Extract the [X, Y] coordinate from the center of the cell holding the provided text.  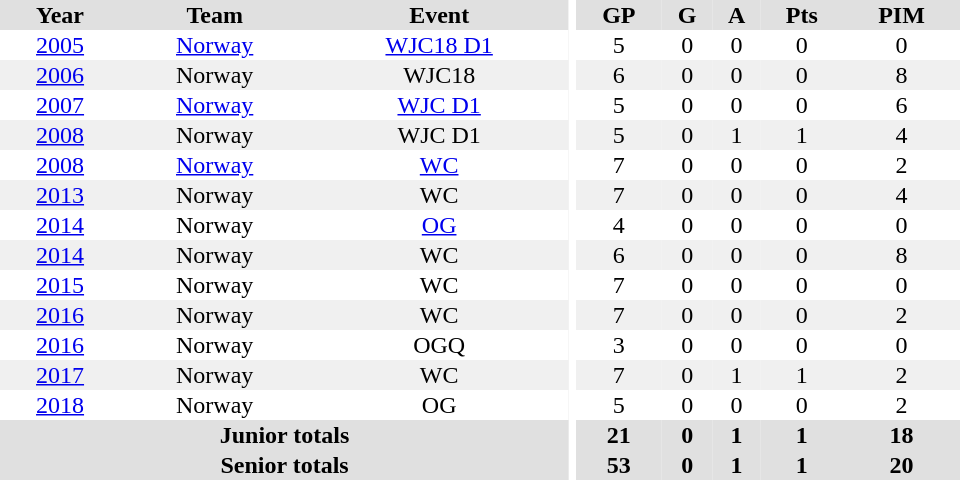
18 [902, 435]
Junior totals [284, 435]
Team [214, 15]
A [737, 15]
2006 [60, 75]
2007 [60, 105]
21 [619, 435]
Pts [802, 15]
2017 [60, 375]
2005 [60, 45]
Event [439, 15]
PIM [902, 15]
G [688, 15]
53 [619, 465]
2018 [60, 405]
OGQ [439, 345]
WJC18 D1 [439, 45]
Year [60, 15]
WJC18 [439, 75]
20 [902, 465]
2013 [60, 195]
GP [619, 15]
Senior totals [284, 465]
2015 [60, 285]
3 [619, 345]
